Locate the cell with the specified text and output its (X, Y) center coordinate. 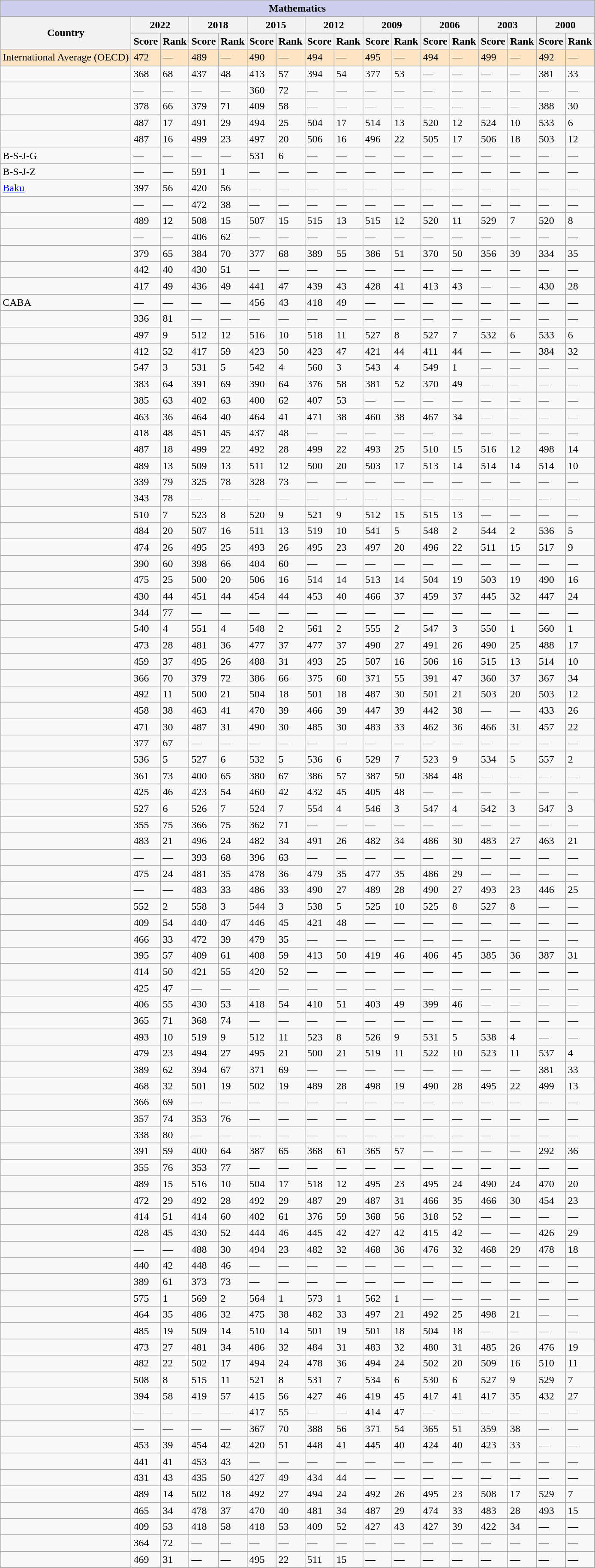
334 (551, 253)
540 (146, 629)
344 (146, 612)
2012 (334, 25)
364 (146, 1543)
403 (377, 1004)
357 (146, 1119)
404 (261, 564)
426 (551, 1233)
431 (146, 1478)
457 (551, 727)
B-S-J-G (66, 155)
564 (261, 1298)
81 (175, 319)
B-S-J-Z (66, 172)
573 (319, 1298)
343 (146, 498)
444 (261, 1233)
551 (204, 629)
433 (551, 710)
396 (261, 857)
2009 (392, 25)
399 (435, 1004)
383 (146, 384)
336 (146, 319)
467 (435, 416)
398 (204, 564)
517 (551, 547)
543 (377, 368)
407 (319, 400)
328 (261, 482)
537 (551, 1053)
2003 (508, 25)
422 (493, 1527)
469 (146, 1559)
434 (319, 1478)
552 (146, 906)
505 (435, 139)
411 (435, 351)
Country (66, 33)
569 (204, 1298)
561 (319, 629)
435 (204, 1478)
356 (493, 253)
465 (146, 1510)
Baku (66, 188)
546 (377, 808)
362 (261, 825)
555 (377, 629)
575 (146, 1298)
554 (319, 808)
CABA (66, 302)
325 (204, 482)
591 (204, 172)
410 (319, 1004)
Mathematics (297, 9)
2000 (565, 25)
2006 (449, 25)
2018 (218, 25)
530 (435, 1380)
408 (261, 955)
456 (261, 302)
378 (146, 106)
2015 (276, 25)
541 (377, 531)
361 (146, 776)
338 (146, 1135)
405 (377, 792)
424 (435, 1445)
458 (146, 710)
550 (493, 629)
339 (146, 482)
549 (435, 368)
436 (204, 286)
359 (493, 1429)
557 (551, 760)
397 (146, 188)
318 (435, 1216)
439 (319, 286)
International Average (OECD) (66, 57)
462 (435, 727)
2022 (160, 25)
375 (319, 678)
80 (175, 1135)
562 (377, 1298)
373 (204, 1282)
412 (146, 351)
522 (435, 1053)
380 (261, 776)
79 (175, 482)
395 (146, 955)
480 (435, 1347)
558 (204, 906)
292 (551, 1151)
393 (204, 857)
